Return the (X, Y) coordinate for the center point of the cell that contains the specified text.  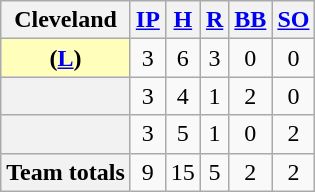
Team totals (66, 172)
R (214, 20)
SO (294, 20)
H (182, 20)
IP (148, 20)
4 (182, 96)
9 (148, 172)
(L) (66, 58)
Cleveland (66, 20)
6 (182, 58)
15 (182, 172)
BB (250, 20)
